For the text-containing cell, return its midpoint in (X, Y) coordinate format. 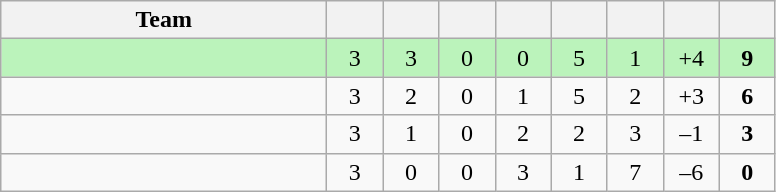
+4 (691, 58)
Team (164, 20)
6 (747, 96)
9 (747, 58)
–6 (691, 172)
+3 (691, 96)
–1 (691, 134)
7 (635, 172)
